Scan for the cell matching the given text and deliver its (X, Y) coordinate at center. 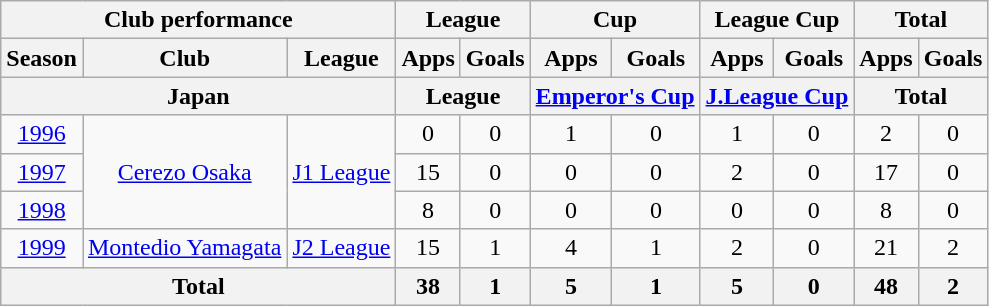
League Cup (777, 20)
1996 (42, 134)
38 (428, 286)
Cerezo Osaka (184, 172)
Montedio Yamagata (184, 248)
Japan (198, 96)
17 (886, 172)
Club (184, 58)
J.League Cup (777, 96)
Club performance (198, 20)
J1 League (342, 172)
J2 League (342, 248)
4 (571, 248)
Cup (615, 20)
Season (42, 58)
1999 (42, 248)
48 (886, 286)
21 (886, 248)
1997 (42, 172)
1998 (42, 210)
Emperor's Cup (615, 96)
